Identify which cell holds the provided text, then report its (x, y) central coordinate. 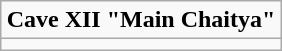
Cave XII "Main Chaitya" (141, 20)
